Return the [X, Y] coordinate for the center point of the cell that contains the specified text.  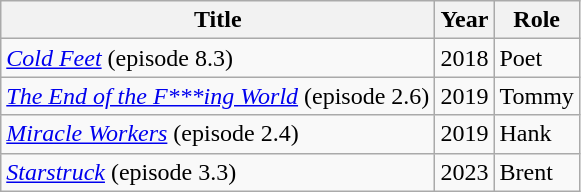
The End of the F***ing World (episode 2.6) [218, 96]
Miracle Workers (episode 2.4) [218, 134]
2023 [464, 172]
2018 [464, 58]
Brent [536, 172]
Tommy [536, 96]
Title [218, 20]
Year [464, 20]
Poet [536, 58]
Cold Feet (episode 8.3) [218, 58]
Starstruck (episode 3.3) [218, 172]
Role [536, 20]
Hank [536, 134]
